Identify which cell holds the provided text, then report its (x, y) central coordinate. 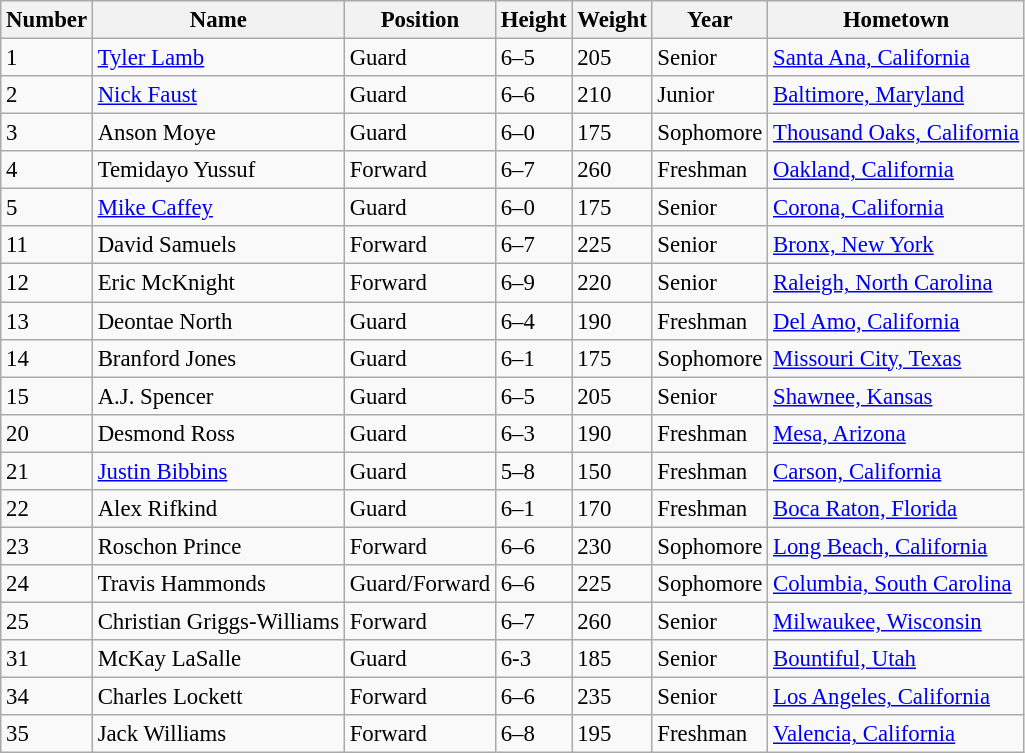
Name (218, 20)
1 (47, 58)
15 (47, 396)
Anson Moye (218, 133)
Year (710, 20)
Hometown (896, 20)
Branford Jones (218, 358)
6–4 (533, 321)
6–9 (533, 283)
Boca Raton, Florida (896, 509)
Tyler Lamb (218, 58)
195 (612, 734)
David Samuels (218, 245)
6–3 (533, 433)
Jack Williams (218, 734)
170 (612, 509)
Raleigh, North Carolina (896, 283)
Columbia, South Carolina (896, 584)
Bronx, New York (896, 245)
4 (47, 170)
235 (612, 697)
Shawnee, Kansas (896, 396)
150 (612, 471)
3 (47, 133)
5–8 (533, 471)
12 (47, 283)
13 (47, 321)
22 (47, 509)
Nick Faust (218, 95)
21 (47, 471)
14 (47, 358)
220 (612, 283)
11 (47, 245)
Santa Ana, California (896, 58)
Los Angeles, California (896, 697)
Del Amo, California (896, 321)
20 (47, 433)
Baltimore, Maryland (896, 95)
Mike Caffey (218, 208)
Mesa, Arizona (896, 433)
Bountiful, Utah (896, 659)
Justin Bibbins (218, 471)
6–8 (533, 734)
210 (612, 95)
35 (47, 734)
Thousand Oaks, California (896, 133)
25 (47, 621)
Number (47, 20)
Missouri City, Texas (896, 358)
Junior (710, 95)
Christian Griggs-Williams (218, 621)
Oakland, California (896, 170)
Roschon Prince (218, 546)
23 (47, 546)
Guard/Forward (420, 584)
5 (47, 208)
185 (612, 659)
Carson, California (896, 471)
Position (420, 20)
31 (47, 659)
Weight (612, 20)
Travis Hammonds (218, 584)
Eric McKnight (218, 283)
Milwaukee, Wisconsin (896, 621)
Temidayo Yussuf (218, 170)
24 (47, 584)
Valencia, California (896, 734)
A.J. Spencer (218, 396)
Long Beach, California (896, 546)
Corona, California (896, 208)
34 (47, 697)
Desmond Ross (218, 433)
2 (47, 95)
Alex Rifkind (218, 509)
230 (612, 546)
McKay LaSalle (218, 659)
Charles Lockett (218, 697)
Height (533, 20)
6-3 (533, 659)
Deontae North (218, 321)
